Scan for the cell matching the given text and deliver its [x, y] coordinate at center. 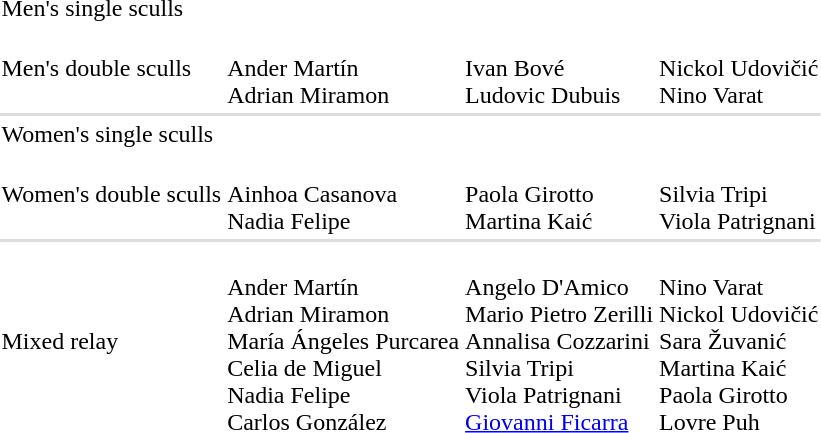
Paola GirottoMartina Kaić [560, 194]
Ivan BovéLudovic Dubuis [560, 68]
Men's double sculls [112, 68]
Ainhoa CasanovaNadia Felipe [344, 194]
Women's double sculls [112, 194]
Women's single sculls [112, 134]
Ander MartínAdrian Miramon [344, 68]
Nickol UdovičićNino Varat [739, 68]
Silvia TripiViola Patrignani [739, 194]
